Identify which cell holds the provided text, then report its (X, Y) central coordinate. 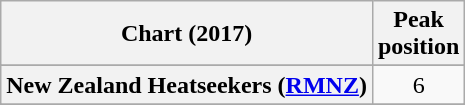
Chart (2017) (187, 34)
Peakposition (418, 34)
6 (418, 85)
New Zealand Heatseekers (RMNZ) (187, 85)
